Search for the cell housing the specified text and yield its (x, y) center coordinate. 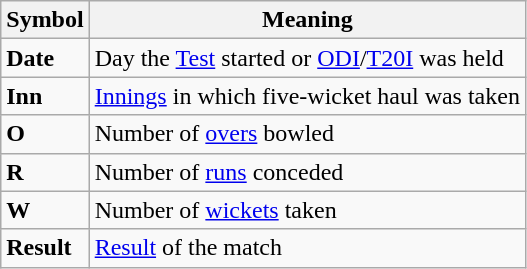
Inn (45, 96)
Date (45, 58)
Meaning (307, 20)
O (45, 134)
W (45, 210)
Number of wickets taken (307, 210)
Result (45, 248)
R (45, 172)
Number of overs bowled (307, 134)
Result of the match (307, 248)
Symbol (45, 20)
Innings in which five-wicket haul was taken (307, 96)
Number of runs conceded (307, 172)
Day the Test started or ODI/T20I was held (307, 58)
